Return [x, y] of the center of cell containing provided text 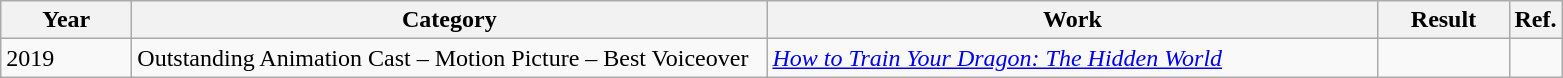
Outstanding Animation Cast – Motion Picture – Best Voiceover [450, 58]
Ref. [1536, 20]
How to Train Your Dragon: The Hidden World [1072, 58]
2019 [66, 58]
Category [450, 20]
Work [1072, 20]
Result [1444, 20]
Year [66, 20]
